Provide the (X, Y) coordinate of the cell's center where the given text is located.  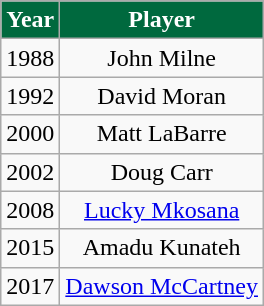
2000 (30, 134)
2008 (30, 210)
Matt LaBarre (162, 134)
Year (30, 20)
John Milne (162, 58)
2015 (30, 248)
1992 (30, 96)
1988 (30, 58)
Player (162, 20)
2017 (30, 286)
Lucky Mkosana (162, 210)
David Moran (162, 96)
Amadu Kunateh (162, 248)
Doug Carr (162, 172)
Dawson McCartney (162, 286)
2002 (30, 172)
